Identify which cell holds the provided text, then report its (x, y) central coordinate. 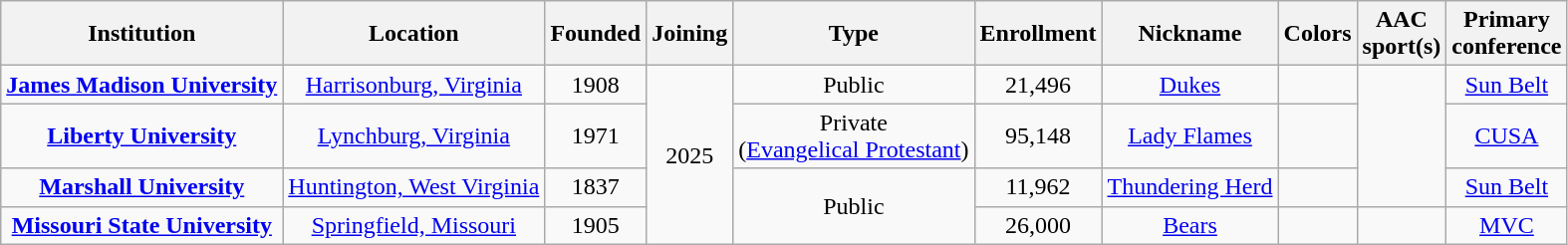
26,000 (1038, 225)
Harrisonburg, Virginia (414, 85)
Lynchburg, Virginia (414, 135)
Institution (141, 34)
AACsport(s) (1402, 34)
Enrollment (1038, 34)
James Madison University (141, 85)
Liberty University (141, 135)
Thundering Herd (1189, 187)
Lady Flames (1189, 135)
Dukes (1189, 85)
Huntington, West Virginia (414, 187)
1837 (596, 187)
1905 (596, 225)
MVC (1506, 225)
Private(Evangelical Protestant) (854, 135)
Marshall University (141, 187)
Colors (1317, 34)
11,962 (1038, 187)
1908 (596, 85)
95,148 (1038, 135)
Nickname (1189, 34)
Primaryconference (1506, 34)
Joining (689, 34)
21,496 (1038, 85)
Springfield, Missouri (414, 225)
1971 (596, 135)
Founded (596, 34)
Location (414, 34)
Type (854, 34)
Bears (1189, 225)
CUSA (1506, 135)
2025 (689, 155)
Missouri State University (141, 225)
